From the cell containing the given text, extract its center point as [x, y] coordinate. 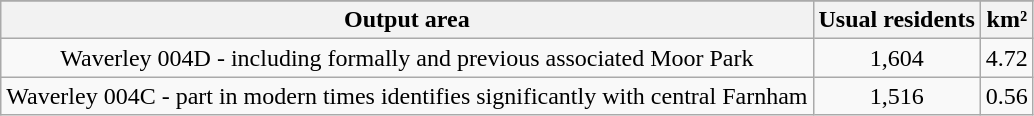
Output area [407, 20]
km² [1006, 20]
Waverley 004D - including formally and previous associated Moor Park [407, 58]
Waverley 004C - part in modern times identifies significantly with central Farnham [407, 96]
1,604 [896, 58]
Usual residents [896, 20]
1,516 [896, 96]
4.72 [1006, 58]
0.56 [1006, 96]
